Search for the cell housing the specified text and yield its (X, Y) center coordinate. 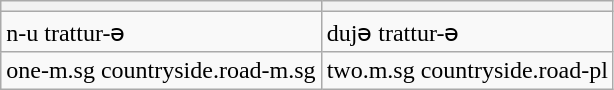
two.m.sg countryside.road-pl (467, 70)
one-m.sg countryside.road-m.sg (161, 70)
dujə trattur-ə (467, 32)
n-u trattur-ə (161, 32)
